Scan for the cell matching the given text and deliver its (X, Y) coordinate at center. 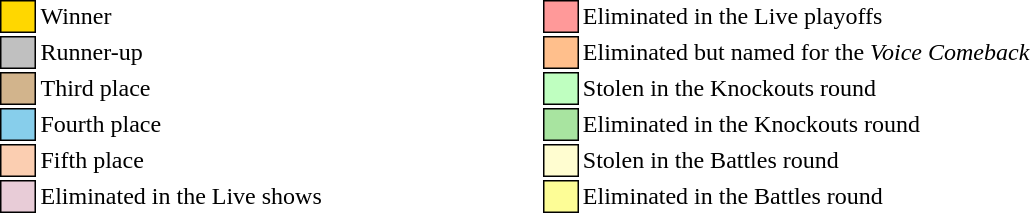
Eliminated in the Live shows (181, 196)
Fourth place (181, 124)
Runner-up (181, 52)
Fifth place (181, 160)
Third place (181, 88)
Winner (181, 16)
